From the cell containing the given text, extract its center point as [X, Y] coordinate. 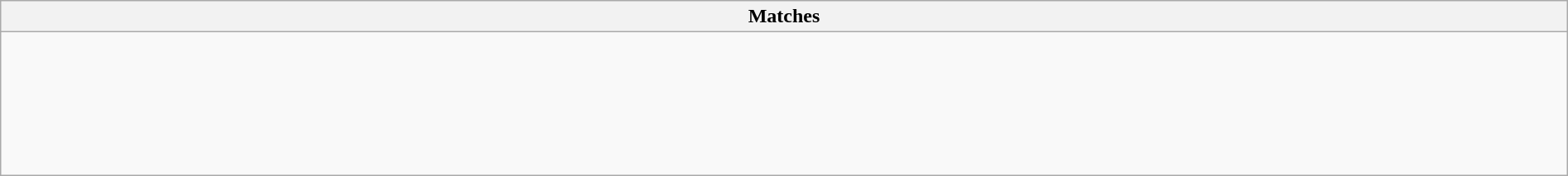
Matches [784, 17]
